Scan for the cell matching the given text and deliver its (x, y) coordinate at center. 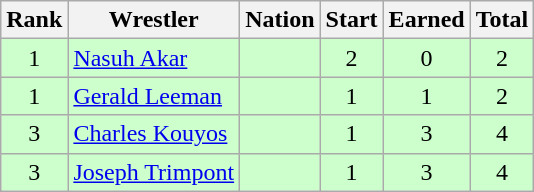
Total (502, 20)
0 (426, 58)
Charles Kouyos (154, 134)
Rank (34, 20)
Nation (280, 20)
Gerald Leeman (154, 96)
Wrestler (154, 20)
Joseph Trimpont (154, 172)
Nasuh Akar (154, 58)
Earned (426, 20)
Start (352, 20)
